Scan for the cell matching the given text and deliver its [x, y] coordinate at center. 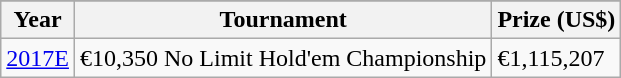
2017E [38, 58]
Tournament [282, 20]
Prize (US$) [556, 20]
€10,350 No Limit Hold'em Championship [282, 58]
€1,115,207 [556, 58]
Year [38, 20]
